Find where the given text appears and provide that cell's center as [x, y] coordinate. 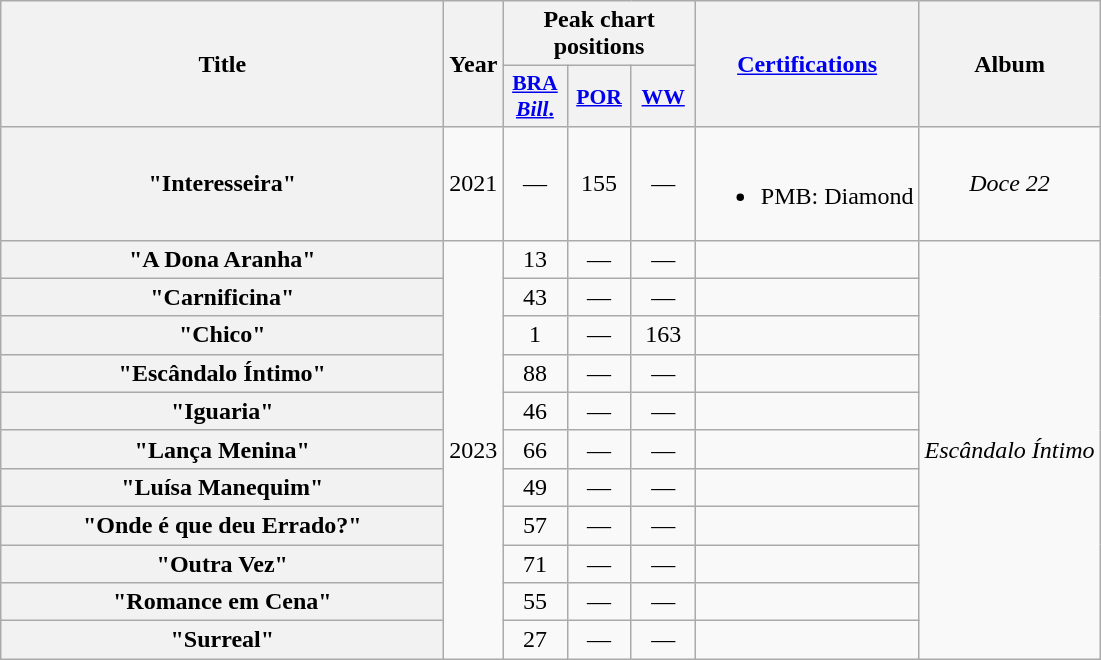
43 [535, 297]
WW [663, 96]
Album [1010, 64]
Year [474, 64]
55 [535, 602]
49 [535, 487]
Certifications [807, 64]
"Escândalo Íntimo" [222, 373]
27 [535, 640]
1 [535, 335]
Title [222, 64]
"Onde é que deu Errado?" [222, 525]
163 [663, 335]
13 [535, 259]
"Chico" [222, 335]
66 [535, 449]
Peak chart positions [599, 34]
"A Dona Aranha" [222, 259]
"Luísa Manequim" [222, 487]
"Iguaria" [222, 411]
155 [599, 184]
2021 [474, 184]
POR [599, 96]
71 [535, 563]
2023 [474, 450]
Escândalo Íntimo [1010, 450]
PMB: Diamond [807, 184]
"Outra Vez" [222, 563]
"Interesseira" [222, 184]
"Carnificina" [222, 297]
46 [535, 411]
Doce 22 [1010, 184]
"Lança Menina" [222, 449]
88 [535, 373]
"Romance em Cena" [222, 602]
57 [535, 525]
BRABill. [535, 96]
"Surreal" [222, 640]
